Extract the [x, y] coordinate from the center of the cell holding the provided text.  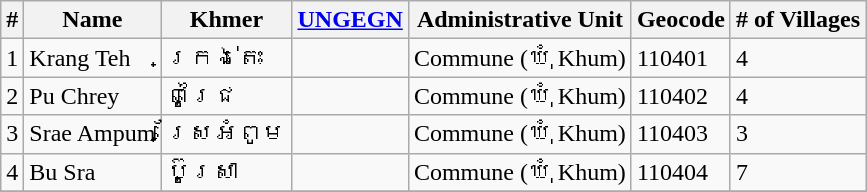
# of Villages [798, 20]
# [12, 20]
UNGEGN [350, 20]
Administrative Unit [520, 20]
7 [798, 172]
Pu Chrey [92, 96]
Krang Teh [92, 58]
ស្រែអំពូម [226, 134]
110401 [680, 58]
Name [92, 20]
110404 [680, 172]
ពូជ្រៃ [226, 96]
2 [12, 96]
Srae Ampum [92, 134]
1 [12, 58]
Geocode [680, 20]
110403 [680, 134]
ក្រង់តេះ [226, 58]
110402 [680, 96]
ប៊ូស្រា [226, 172]
Bu Sra [92, 172]
Khmer [226, 20]
